Extract the (x, y) coordinate from the center of the cell holding the provided text.  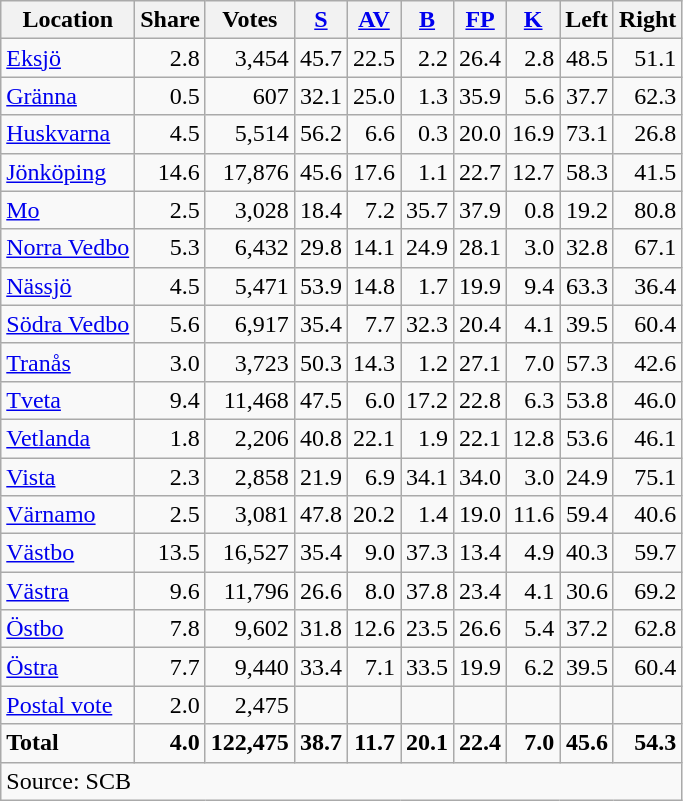
56.2 (320, 134)
2.0 (170, 705)
6.2 (534, 667)
13.4 (480, 553)
9.0 (374, 553)
26.8 (647, 134)
Jönköping (68, 172)
62.3 (647, 96)
6,917 (250, 324)
5.3 (170, 248)
5,471 (250, 286)
28.1 (480, 248)
46.1 (647, 438)
1.3 (428, 96)
12.8 (534, 438)
40.8 (320, 438)
23.5 (428, 629)
22.8 (480, 400)
Södra Vedbo (68, 324)
6,432 (250, 248)
22.4 (480, 743)
48.5 (587, 58)
22.7 (480, 172)
Total (68, 743)
37.3 (428, 553)
37.2 (587, 629)
12.6 (374, 629)
6.6 (374, 134)
53.6 (587, 438)
4.0 (170, 743)
37.9 (480, 210)
Västra (68, 591)
45.7 (320, 58)
2,475 (250, 705)
62.8 (647, 629)
40.3 (587, 553)
17.6 (374, 172)
607 (250, 96)
0.5 (170, 96)
12.7 (534, 172)
11.6 (534, 515)
16,527 (250, 553)
35.9 (480, 96)
1.4 (428, 515)
57.3 (587, 362)
37.7 (587, 96)
33.5 (428, 667)
Östbo (68, 629)
20.0 (480, 134)
B (428, 20)
Vista (68, 477)
47.5 (320, 400)
50.3 (320, 362)
1.1 (428, 172)
30.6 (587, 591)
7.2 (374, 210)
59.7 (647, 553)
1.8 (170, 438)
6.3 (534, 400)
Tranås (68, 362)
11,796 (250, 591)
27.1 (480, 362)
6.9 (374, 477)
0.8 (534, 210)
14.8 (374, 286)
42.6 (647, 362)
29.8 (320, 248)
47.8 (320, 515)
5.4 (534, 629)
2.3 (170, 477)
9,440 (250, 667)
31.8 (320, 629)
9,602 (250, 629)
17,876 (250, 172)
59.4 (587, 515)
2,858 (250, 477)
53.9 (320, 286)
18.4 (320, 210)
Östra (68, 667)
34.1 (428, 477)
8.0 (374, 591)
35.7 (428, 210)
32.1 (320, 96)
16.9 (534, 134)
Left (587, 20)
Västbo (68, 553)
3,081 (250, 515)
2,206 (250, 438)
K (534, 20)
9.6 (170, 591)
Postal vote (68, 705)
1.9 (428, 438)
Share (170, 20)
Huskvarna (68, 134)
14.3 (374, 362)
26.4 (480, 58)
Gränna (68, 96)
32.8 (587, 248)
53.8 (587, 400)
34.0 (480, 477)
Nässjö (68, 286)
11,468 (250, 400)
Right (647, 20)
2.2 (428, 58)
38.7 (320, 743)
13.5 (170, 553)
Eksjö (68, 58)
20.1 (428, 743)
69.2 (647, 591)
33.4 (320, 667)
17.2 (428, 400)
122,475 (250, 743)
14.1 (374, 248)
S (320, 20)
0.3 (428, 134)
14.6 (170, 172)
Location (68, 20)
23.4 (480, 591)
36.4 (647, 286)
3,028 (250, 210)
41.5 (647, 172)
21.9 (320, 477)
1.2 (428, 362)
54.3 (647, 743)
67.1 (647, 248)
19.2 (587, 210)
1.7 (428, 286)
5,514 (250, 134)
Votes (250, 20)
Mo (68, 210)
19.0 (480, 515)
Source: SCB (342, 781)
3,454 (250, 58)
FP (480, 20)
75.1 (647, 477)
3,723 (250, 362)
20.2 (374, 515)
51.1 (647, 58)
63.3 (587, 286)
37.8 (428, 591)
7.1 (374, 667)
32.3 (428, 324)
Värnamo (68, 515)
20.4 (480, 324)
6.0 (374, 400)
58.3 (587, 172)
25.0 (374, 96)
Tveta (68, 400)
22.5 (374, 58)
73.1 (587, 134)
11.7 (374, 743)
4.9 (534, 553)
Vetlanda (68, 438)
46.0 (647, 400)
AV (374, 20)
Norra Vedbo (68, 248)
7.8 (170, 629)
80.8 (647, 210)
40.6 (647, 515)
